Scan for the cell matching the given text and deliver its [X, Y] coordinate at center. 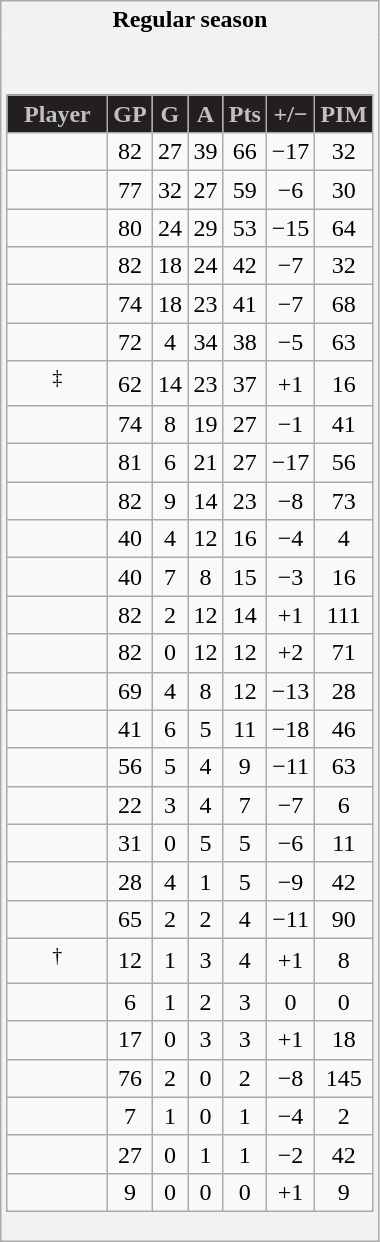
Player [58, 114]
111 [344, 615]
145 [344, 1078]
+/− [290, 114]
68 [344, 304]
39 [206, 152]
−5 [290, 342]
90 [344, 919]
−13 [290, 691]
46 [344, 729]
−3 [290, 577]
19 [206, 425]
62 [130, 384]
GP [130, 114]
30 [344, 190]
17 [130, 1040]
22 [130, 805]
66 [244, 152]
PIM [344, 114]
−1 [290, 425]
80 [130, 228]
G [170, 114]
−2 [290, 1154]
37 [244, 384]
Regular season [190, 20]
−18 [290, 729]
Pts [244, 114]
21 [206, 463]
34 [206, 342]
−15 [290, 228]
59 [244, 190]
69 [130, 691]
72 [130, 342]
64 [344, 228]
31 [130, 843]
38 [244, 342]
53 [244, 228]
65 [130, 919]
73 [344, 501]
A [206, 114]
76 [130, 1078]
81 [130, 463]
† [58, 960]
+2 [290, 653]
15 [244, 577]
−9 [290, 881]
77 [130, 190]
71 [344, 653]
‡ [58, 384]
29 [206, 228]
